Provide the [x, y] coordinate of the cell's center where the given text is located.  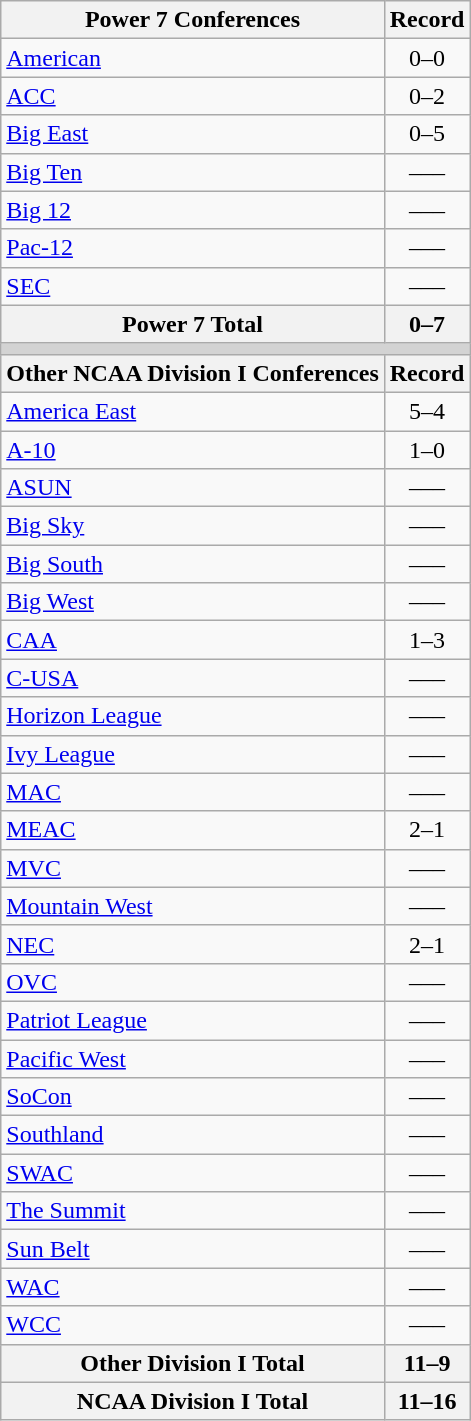
MAC [193, 792]
C-USA [193, 678]
American [193, 58]
Pacific West [193, 1059]
Southland [193, 1135]
Horizon League [193, 716]
0–5 [427, 134]
SoCon [193, 1097]
CAA [193, 640]
OVC [193, 982]
Other NCAA Division I Conferences [193, 373]
WAC [193, 1287]
Big Sky [193, 526]
The Summit [193, 1211]
Big Ten [193, 172]
SWAC [193, 1173]
0–0 [427, 58]
Big East [193, 134]
SEC [193, 286]
0–2 [427, 96]
America East [193, 411]
5–4 [427, 411]
NEC [193, 944]
11–9 [427, 1363]
Big 12 [193, 210]
ACC [193, 96]
Big South [193, 564]
1–3 [427, 640]
Power 7 Conferences [193, 20]
11–16 [427, 1401]
ASUN [193, 488]
Power 7 Total [193, 324]
Patriot League [193, 1020]
Big West [193, 602]
Sun Belt [193, 1249]
A-10 [193, 449]
WCC [193, 1325]
MVC [193, 868]
1–0 [427, 449]
0–7 [427, 324]
Other Division I Total [193, 1363]
Mountain West [193, 906]
Pac-12 [193, 248]
Ivy League [193, 754]
NCAA Division I Total [193, 1401]
MEAC [193, 830]
